Pinpoint the cell where the given text exists, returning its (X, Y) midpoint coordinate. 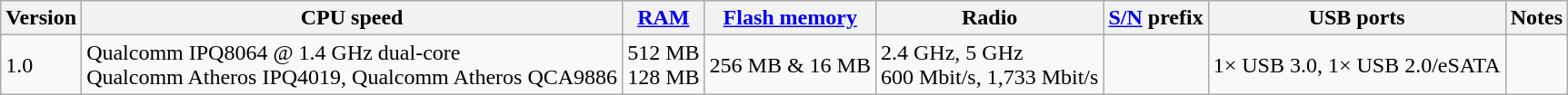
512 MB128 MB (664, 65)
1.0 (42, 65)
1× USB 3.0, 1× USB 2.0/eSATA (1356, 65)
RAM (664, 18)
Notes (1536, 18)
CPU speed (353, 18)
USB ports (1356, 18)
Version (42, 18)
256 MB & 16 MB (790, 65)
Flash memory (790, 18)
Qualcomm IPQ8064 @ 1.4 GHz dual-coreQualcomm Atheros IPQ4019, Qualcomm Atheros QCA9886 (353, 65)
Radio (989, 18)
S/N prefix (1156, 18)
2.4 GHz, 5 GHz600 Mbit/s, 1,733 Mbit/s (989, 65)
